Pinpoint the cell where the given text exists, returning its [X, Y] midpoint coordinate. 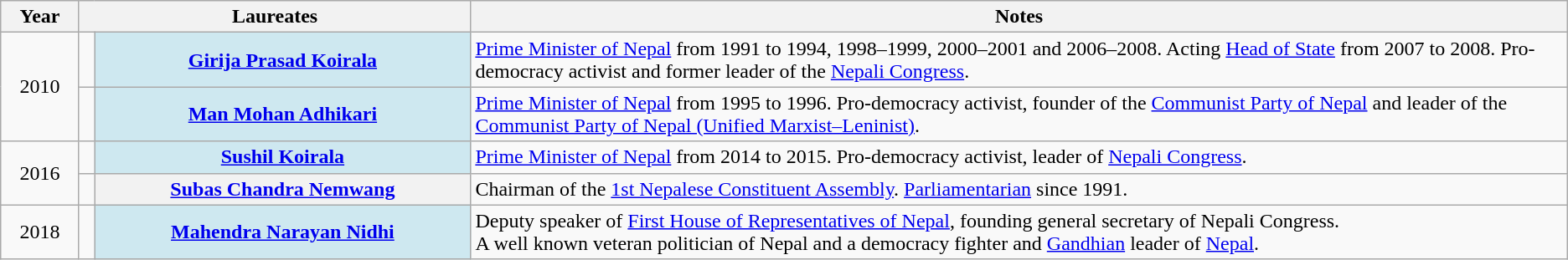
Prime Minister of Nepal from 2014 to 2015. Pro-democracy activist, leader of Nepali Congress. [1019, 157]
Subas Chandra Nemwang [283, 189]
Sushil Koirala [283, 157]
2018 [40, 232]
Mahendra Narayan Nidhi [283, 232]
Chairman of the 1st Nepalese Constituent Assembly. Parliamentarian since 1991. [1019, 189]
Notes [1019, 17]
2016 [40, 173]
Laureates [275, 17]
Man Mohan Adhikari [283, 114]
Girija Prasad Koirala [283, 60]
2010 [40, 87]
Year [40, 17]
